Scan for the cell matching the given text and deliver its [x, y] coordinate at center. 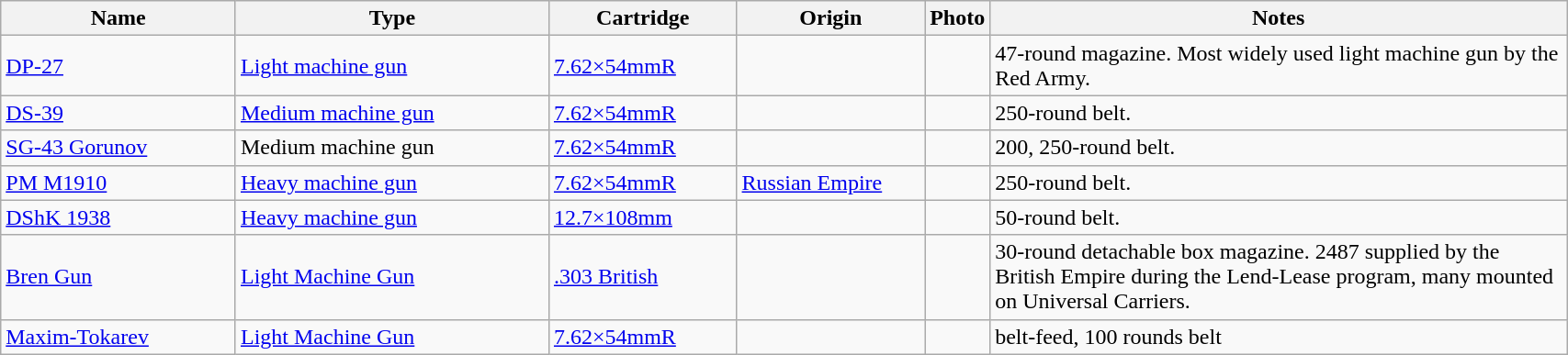
DP-27 [118, 66]
Light machine gun [391, 66]
Notes [1279, 18]
.303 British [643, 277]
Origin [830, 18]
belt-feed, 100 rounds belt [1279, 337]
PM M1910 [118, 183]
47-round magazine. Most widely used light machine gun by the Red Army. [1279, 66]
DS-39 [118, 113]
SG-43 Gorunov [118, 148]
30-round detachable box magazine. 2487 supplied by the British Empire during the Lend-Lease program, many mounted on Universal Carriers. [1279, 277]
DShK 1938 [118, 217]
Photo [957, 18]
200, 250-round belt. [1279, 148]
Russian Empire [830, 183]
Cartridge [643, 18]
Name [118, 18]
Bren Gun [118, 277]
50-round belt. [1279, 217]
Type [391, 18]
12.7×108mm [643, 217]
Maxim-Tokarev [118, 337]
